From the cell containing the given text, extract its center point as [X, Y] coordinate. 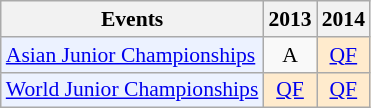
A [290, 55]
World Junior Championships [132, 90]
Asian Junior Championships [132, 55]
2013 [290, 19]
2014 [344, 19]
Events [132, 19]
